Return [X, Y] of the center of cell containing provided text 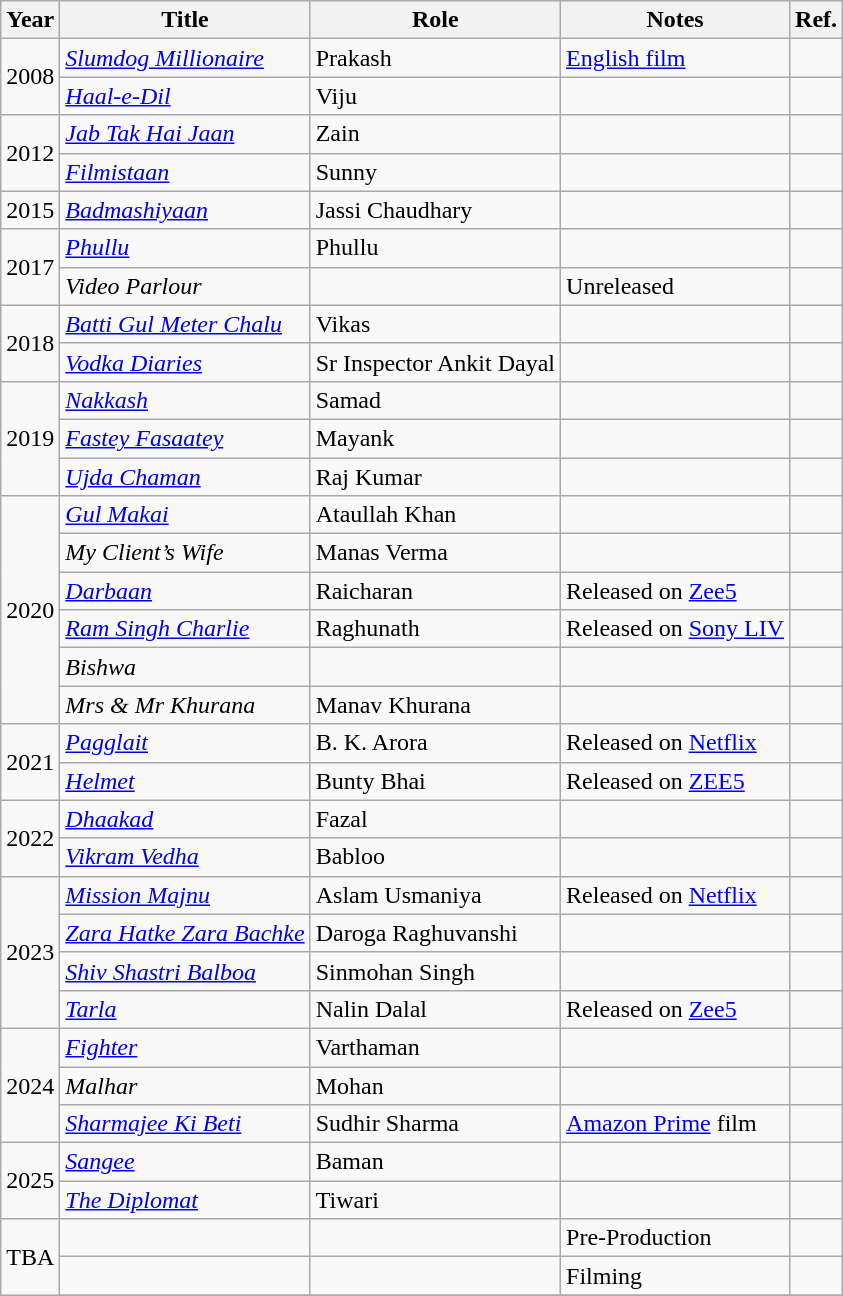
Tiwari [435, 1200]
Vikram Vedha [185, 857]
Mayank [435, 438]
2019 [30, 438]
Daroga Raghuvanshi [435, 933]
Pre-Production [676, 1238]
Nakkash [185, 400]
Sharmajee Ki Beti [185, 1124]
2024 [30, 1085]
Fastey Fasaatey [185, 438]
Sudhir Sharma [435, 1124]
Zain [435, 134]
B. K. Arora [435, 743]
2021 [30, 762]
Ataullah Khan [435, 515]
Title [185, 20]
Nalin Dalal [435, 1009]
Unreleased [676, 286]
Vikas [435, 324]
Badmashiyaan [185, 210]
My Client’s Wife [185, 553]
Vodka Diaries [185, 362]
2020 [30, 610]
Fazal [435, 819]
Notes [676, 20]
2023 [30, 952]
2008 [30, 77]
Raghunath [435, 629]
2022 [30, 838]
Released on Sony LIV [676, 629]
Babloo [435, 857]
Filmistaan [185, 172]
TBA [30, 1257]
Bishwa [185, 667]
Sangee [185, 1162]
Mrs & Mr Khurana [185, 705]
Prakash [435, 58]
2018 [30, 343]
Sunny [435, 172]
Video Parlour [185, 286]
Filming [676, 1276]
Baman [435, 1162]
Raicharan [435, 591]
Fighter [185, 1047]
Raj Kumar [435, 477]
Mission Majnu [185, 895]
Sr Inspector Ankit Dayal [435, 362]
Darbaan [185, 591]
Year [30, 20]
2012 [30, 153]
Viju [435, 96]
Bunty Bhai [435, 781]
Malhar [185, 1085]
2025 [30, 1181]
Pagglait [185, 743]
Released on ZEE5 [676, 781]
Amazon Prime film [676, 1124]
Ujda Chaman [185, 477]
English film [676, 58]
2017 [30, 267]
Haal-e-Dil [185, 96]
Varthaman [435, 1047]
Samad [435, 400]
Jassi Chaudhary [435, 210]
Gul Makai [185, 515]
Jab Tak Hai Jaan [185, 134]
Role [435, 20]
2015 [30, 210]
Sinmohan Singh [435, 971]
Helmet [185, 781]
Manas Verma [435, 553]
Aslam Usmaniya [435, 895]
Ram Singh Charlie [185, 629]
Zara Hatke Zara Bachke [185, 933]
Tarla [185, 1009]
Shiv Shastri Balboa [185, 971]
Dhaakad [185, 819]
Batti Gul Meter Chalu [185, 324]
Manav Khurana [435, 705]
Mohan [435, 1085]
The Diplomat [185, 1200]
Slumdog Millionaire [185, 58]
Ref. [816, 20]
